Scan for the cell matching the given text and deliver its (x, y) coordinate at center. 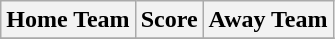
Home Team (68, 20)
Score (169, 20)
Away Team (268, 20)
